Provide the (X, Y) coordinate of the cell's center where the given text is located.  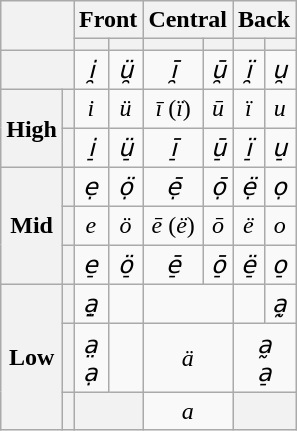
Central (188, 20)
u̯ (280, 70)
Mid (32, 226)
i̠ (92, 148)
ë̠ (249, 265)
a̰̣ (280, 304)
o̠ (280, 265)
Front (108, 20)
Low (32, 357)
ẹ̄ (174, 187)
u (280, 108)
ë (249, 226)
a (188, 411)
ẹ (92, 187)
High (32, 128)
ö̠ (126, 265)
ï (249, 108)
ï̠ (249, 148)
ē̠ (174, 265)
ü (126, 108)
i (92, 108)
a̤ạ (92, 358)
ọ̄ (218, 187)
i̯ (92, 70)
o (280, 226)
ï̯ (249, 70)
ọ̈ (126, 187)
a̤̣ (92, 304)
ī̠ (174, 148)
ū̯ (218, 70)
ọ (280, 187)
ü̯ (126, 70)
e (92, 226)
ī̯ (174, 70)
ō̠ (218, 265)
u̠ (280, 148)
ī (ï) (174, 108)
ä (188, 358)
ü̠ (126, 148)
e̠ (92, 265)
Back (264, 20)
ē (ë) (174, 226)
a̰a̠ (264, 358)
ö (126, 226)
ẹ̈ (249, 187)
ū̠ (218, 148)
ō (218, 226)
ū (218, 108)
